For the text-containing cell, return its midpoint in (X, Y) coordinate format. 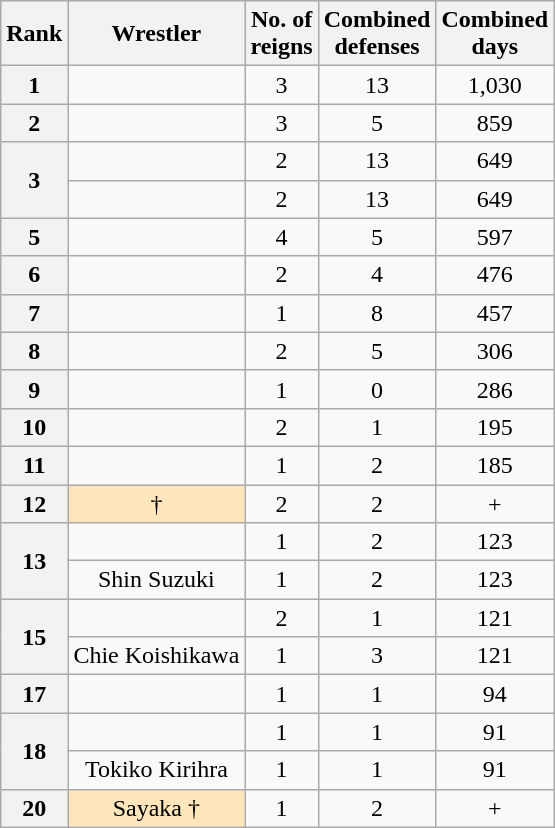
185 (495, 465)
† (156, 503)
Rank (34, 34)
11 (34, 465)
Tokiko Kirihra (156, 770)
10 (34, 427)
Chie Koishikawa (156, 656)
15 (34, 637)
Combineddefenses (377, 34)
9 (34, 389)
20 (34, 808)
859 (495, 123)
1,030 (495, 85)
306 (495, 351)
457 (495, 313)
Shin Suzuki (156, 580)
18 (34, 751)
6 (34, 275)
476 (495, 275)
Sayaka † (156, 808)
12 (34, 503)
Wrestler (156, 34)
Combineddays (495, 34)
286 (495, 389)
195 (495, 427)
597 (495, 237)
17 (34, 694)
7 (34, 313)
94 (495, 694)
0 (377, 389)
No. ofreigns (282, 34)
